From the cell containing the given text, extract its center point as (X, Y) coordinate. 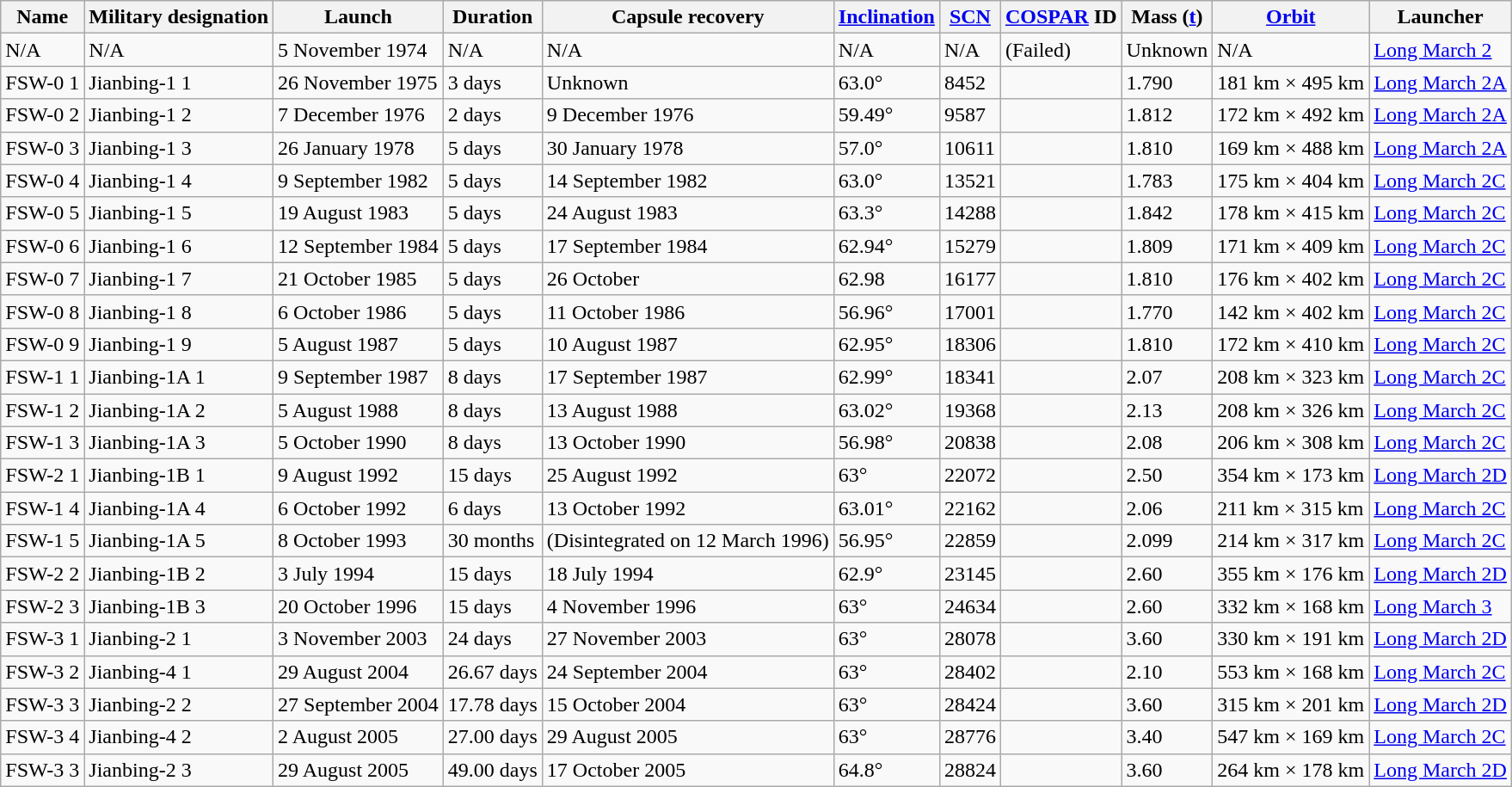
21 October 1985 (359, 279)
5 October 1990 (359, 443)
Jianbing-1 8 (179, 311)
28424 (970, 704)
FSW-0 9 (43, 344)
FSW-0 4 (43, 181)
6 days (492, 508)
28824 (970, 770)
13 October 1990 (688, 443)
FSW-2 1 (43, 476)
27 November 2003 (688, 639)
24 August 1983 (688, 213)
22072 (970, 476)
Long March 3 (1441, 606)
3 days (492, 83)
Jianbing-1 6 (179, 246)
171 km × 409 km (1291, 246)
22162 (970, 508)
9 September 1982 (359, 181)
Jianbing-2 1 (179, 639)
Name (43, 17)
142 km × 402 km (1291, 311)
2.06 (1167, 508)
175 km × 404 km (1291, 181)
62.95° (886, 344)
16177 (970, 279)
Launcher (1441, 17)
63.01° (886, 508)
Jianbing-1A 1 (179, 377)
2.08 (1167, 443)
1.790 (1167, 83)
315 km × 201 km (1291, 704)
5 August 1987 (359, 344)
1.812 (1167, 115)
62.99° (886, 377)
30 January 1978 (688, 148)
28776 (970, 737)
178 km × 415 km (1291, 213)
Jianbing-4 1 (179, 672)
Launch (359, 17)
(Disintegrated on 12 March 1996) (688, 541)
COSPAR ID (1061, 17)
19368 (970, 410)
5 August 1988 (359, 410)
355 km × 176 km (1291, 574)
8 October 1993 (359, 541)
64.8° (886, 770)
3.40 (1167, 737)
18 July 1994 (688, 574)
14 September 1982 (688, 181)
18341 (970, 377)
2.13 (1167, 410)
3 July 1994 (359, 574)
Jianbing-4 2 (179, 737)
FSW-0 2 (43, 115)
13521 (970, 181)
Military designation (179, 17)
27 September 2004 (359, 704)
Jianbing-1B 1 (179, 476)
Orbit (1291, 17)
Jianbing-1B 3 (179, 606)
547 km × 169 km (1291, 737)
Jianbing-1 4 (179, 181)
FSW-0 5 (43, 213)
2 days (492, 115)
Jianbing-1 1 (179, 83)
214 km × 317 km (1291, 541)
22859 (970, 541)
Jianbing-1B 2 (179, 574)
(Failed) (1061, 50)
FSW-0 3 (43, 148)
17.78 days (492, 704)
2.07 (1167, 377)
17 October 2005 (688, 770)
27.00 days (492, 737)
29 August 2004 (359, 672)
Jianbing-1A 3 (179, 443)
FSW-2 2 (43, 574)
208 km × 323 km (1291, 377)
Jianbing-1A 5 (179, 541)
9 December 1976 (688, 115)
4 November 1996 (688, 606)
FSW-1 2 (43, 410)
Jianbing-1 2 (179, 115)
FSW-3 1 (43, 639)
Mass (t) (1167, 17)
7 December 1976 (359, 115)
1.783 (1167, 181)
8452 (970, 83)
59.49° (886, 115)
553 km × 168 km (1291, 672)
2.50 (1167, 476)
FSW-0 8 (43, 311)
FSW-3 2 (43, 672)
Duration (492, 17)
62.94° (886, 246)
176 km × 402 km (1291, 279)
2.099 (1167, 541)
FSW-1 5 (43, 541)
206 km × 308 km (1291, 443)
24 days (492, 639)
181 km × 495 km (1291, 83)
Jianbing-1A 4 (179, 508)
23145 (970, 574)
15279 (970, 246)
30 months (492, 541)
Jianbing-1 5 (179, 213)
SCN (970, 17)
264 km × 178 km (1291, 770)
330 km × 191 km (1291, 639)
13 August 1988 (688, 410)
24634 (970, 606)
18306 (970, 344)
25 August 1992 (688, 476)
6 October 1986 (359, 311)
28402 (970, 672)
354 km × 173 km (1291, 476)
172 km × 410 km (1291, 344)
Capsule recovery (688, 17)
26 January 1978 (359, 148)
56.95° (886, 541)
63.3° (886, 213)
10 August 1987 (688, 344)
FSW-3 4 (43, 737)
1.809 (1167, 246)
14288 (970, 213)
FSW-0 1 (43, 83)
17 September 1987 (688, 377)
Jianbing-1 9 (179, 344)
Jianbing-1 7 (179, 279)
Jianbing-1A 2 (179, 410)
Jianbing-2 2 (179, 704)
6 October 1992 (359, 508)
169 km × 488 km (1291, 148)
9 August 1992 (359, 476)
FSW-0 7 (43, 279)
26.67 days (492, 672)
5 November 1974 (359, 50)
17001 (970, 311)
332 km × 168 km (1291, 606)
19 August 1983 (359, 213)
28078 (970, 639)
26 October (688, 279)
FSW-1 1 (43, 377)
9587 (970, 115)
17 September 1984 (688, 246)
208 km × 326 km (1291, 410)
20838 (970, 443)
FSW-1 4 (43, 508)
FSW-2 3 (43, 606)
13 October 1992 (688, 508)
10611 (970, 148)
62.9° (886, 574)
Jianbing-1 3 (179, 148)
15 October 2004 (688, 704)
172 km × 492 km (1291, 115)
211 km × 315 km (1291, 508)
3 November 2003 (359, 639)
57.0° (886, 148)
2 August 2005 (359, 737)
62.98 (886, 279)
24 September 2004 (688, 672)
26 November 1975 (359, 83)
9 September 1987 (359, 377)
49.00 days (492, 770)
2.10 (1167, 672)
11 October 1986 (688, 311)
Long March 2 (1441, 50)
Jianbing-2 3 (179, 770)
63.02° (886, 410)
12 September 1984 (359, 246)
20 October 1996 (359, 606)
1.842 (1167, 213)
56.96° (886, 311)
FSW-1 3 (43, 443)
FSW-0 6 (43, 246)
56.98° (886, 443)
Inclination (886, 17)
1.770 (1167, 311)
